For the text-containing cell, return its midpoint in [x, y] coordinate format. 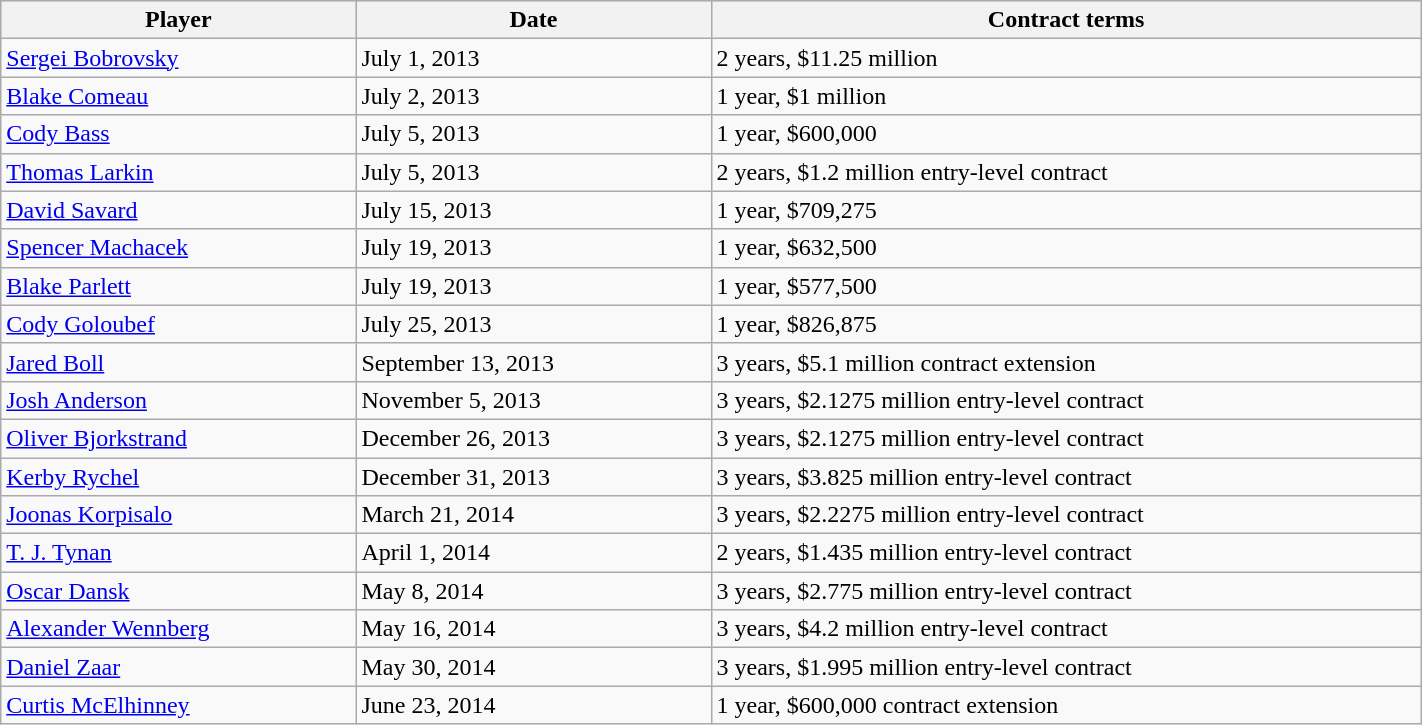
September 13, 2013 [534, 362]
May 8, 2014 [534, 591]
Oliver Bjorkstrand [178, 438]
November 5, 2013 [534, 400]
3 years, $1.995 million entry-level contract [1066, 667]
Player [178, 20]
Daniel Zaar [178, 667]
July 15, 2013 [534, 210]
Cody Bass [178, 134]
3 years, $4.2 million entry-level contract [1066, 629]
May 16, 2014 [534, 629]
Kerby Rychel [178, 477]
December 26, 2013 [534, 438]
1 year, $600,000 [1066, 134]
Cody Goloubef [178, 324]
3 years, $2.775 million entry-level contract [1066, 591]
July 1, 2013 [534, 58]
March 21, 2014 [534, 515]
Jared Boll [178, 362]
Joonas Korpisalo [178, 515]
1 year, $600,000 contract extension [1066, 705]
2 years, $1.2 million entry-level contract [1066, 172]
Thomas Larkin [178, 172]
Blake Parlett [178, 286]
1 year, $632,500 [1066, 248]
1 year, $1 million [1066, 96]
1 year, $577,500 [1066, 286]
July 2, 2013 [534, 96]
Josh Anderson [178, 400]
Sergei Bobrovsky [178, 58]
Curtis McElhinney [178, 705]
December 31, 2013 [534, 477]
Contract terms [1066, 20]
3 years, $3.825 million entry-level contract [1066, 477]
David Savard [178, 210]
Date [534, 20]
July 25, 2013 [534, 324]
2 years, $11.25 million [1066, 58]
April 1, 2014 [534, 553]
Blake Comeau [178, 96]
2 years, $1.435 million entry-level contract [1066, 553]
May 30, 2014 [534, 667]
Spencer Machacek [178, 248]
1 year, $709,275 [1066, 210]
1 year, $826,875 [1066, 324]
T. J. Tynan [178, 553]
3 years, $5.1 million contract extension [1066, 362]
3 years, $2.2275 million entry-level contract [1066, 515]
Alexander Wennberg [178, 629]
June 23, 2014 [534, 705]
Oscar Dansk [178, 591]
